Pinpoint the cell where the given text exists, returning its [x, y] midpoint coordinate. 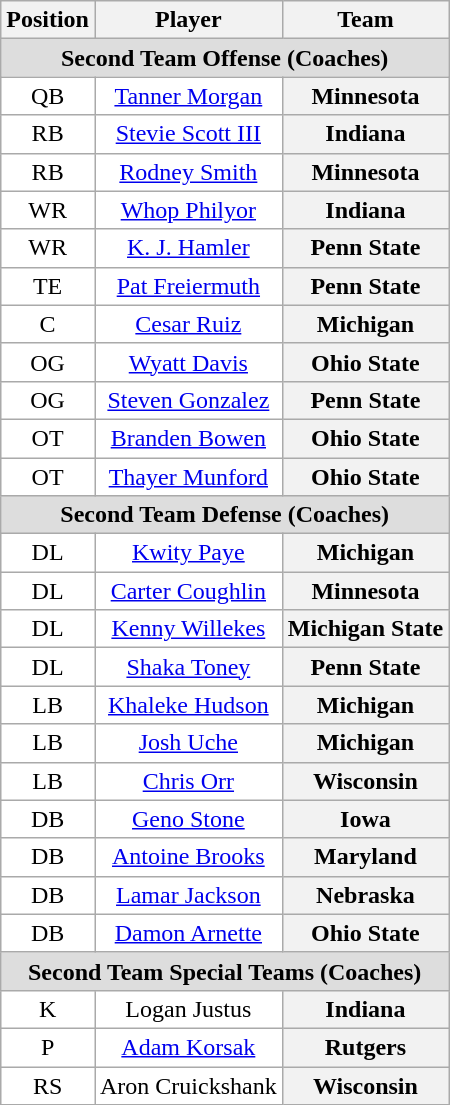
Khaleke Hudson [188, 705]
K [48, 1009]
Maryland [365, 857]
Steven Gonzalez [188, 400]
K. J. Hamler [188, 248]
Second Team Special Teams (Coaches) [225, 971]
Antoine Brooks [188, 857]
TE [48, 286]
Damon Arnette [188, 933]
Tanner Morgan [188, 96]
Logan Justus [188, 1009]
Position [48, 20]
Thayer Munford [188, 477]
Carter Coughlin [188, 591]
Player [188, 20]
Kwity Paye [188, 553]
Second Team Defense (Coaches) [225, 515]
QB [48, 96]
RS [48, 1085]
Josh Uche [188, 743]
Lamar Jackson [188, 895]
Stevie Scott III [188, 134]
Michigan State [365, 629]
Rodney Smith [188, 172]
C [48, 324]
Kenny Willekes [188, 629]
Wyatt Davis [188, 362]
Whop Philyor [188, 210]
Aron Cruickshank [188, 1085]
Nebraska [365, 895]
Adam Korsak [188, 1047]
Branden Bowen [188, 438]
Second Team Offense (Coaches) [225, 58]
Cesar Ruiz [188, 324]
Team [365, 20]
Rutgers [365, 1047]
Chris Orr [188, 781]
Shaka Toney [188, 667]
Iowa [365, 819]
P [48, 1047]
Pat Freiermuth [188, 286]
Geno Stone [188, 819]
